Search for the cell housing the specified text and yield its [x, y] center coordinate. 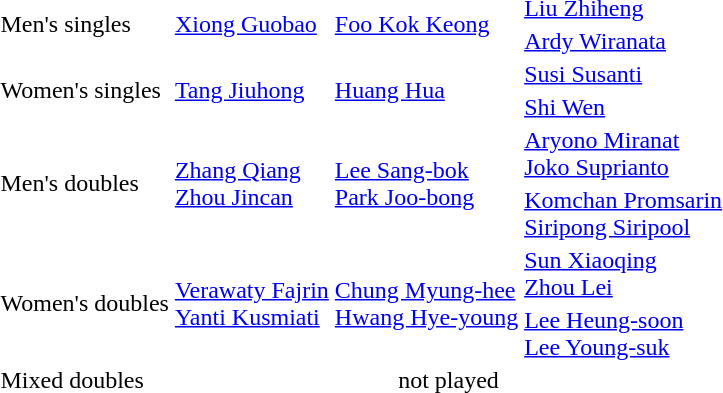
Chung Myung-hee Hwang Hye-young [426, 304]
Verawaty Fajrin Yanti Kusmiati [252, 304]
Lee Sang-bok Park Joo-bong [426, 184]
Huang Hua [426, 90]
Tang Jiuhong [252, 90]
Zhang Qiang Zhou Jincan [252, 184]
